Identify which cell holds the provided text, then report its [X, Y] central coordinate. 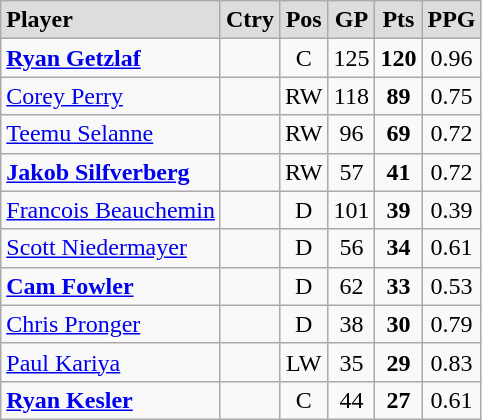
Pos [303, 20]
56 [352, 248]
Pts [398, 20]
125 [352, 58]
96 [352, 134]
44 [352, 400]
118 [352, 96]
Ryan Getzlaf [111, 58]
GP [352, 20]
89 [398, 96]
0.96 [452, 58]
41 [398, 172]
Teemu Selanne [111, 134]
0.75 [452, 96]
33 [398, 286]
Francois Beauchemin [111, 210]
30 [398, 324]
62 [352, 286]
Corey Perry [111, 96]
34 [398, 248]
38 [352, 324]
0.83 [452, 362]
120 [398, 58]
Player [111, 20]
0.53 [452, 286]
0.79 [452, 324]
69 [398, 134]
Jakob Silfverberg [111, 172]
101 [352, 210]
Cam Fowler [111, 286]
0.39 [452, 210]
LW [303, 362]
35 [352, 362]
39 [398, 210]
Paul Kariya [111, 362]
Scott Niedermayer [111, 248]
27 [398, 400]
Chris Pronger [111, 324]
57 [352, 172]
Ryan Kesler [111, 400]
29 [398, 362]
PPG [452, 20]
Ctry [250, 20]
